From the cell containing the given text, extract its center point as [X, Y] coordinate. 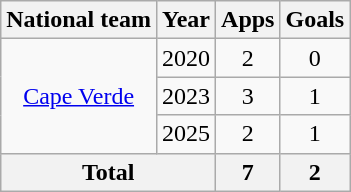
Year [186, 20]
3 [248, 96]
7 [248, 172]
Apps [248, 20]
2020 [186, 58]
Goals [315, 20]
National team [79, 20]
2023 [186, 96]
0 [315, 58]
2025 [186, 134]
Cape Verde [79, 96]
Total [108, 172]
